Scan for the cell matching the given text and deliver its (x, y) coordinate at center. 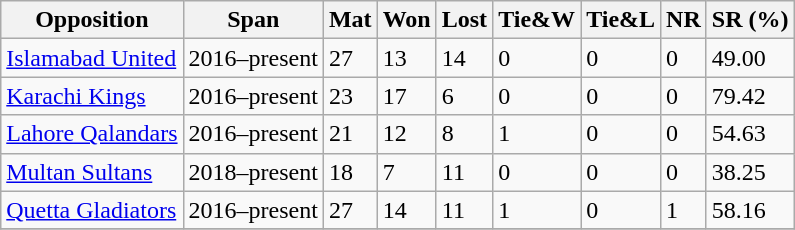
SR (%) (750, 20)
13 (406, 58)
58.16 (750, 210)
Span (253, 20)
Tie&W (537, 20)
12 (406, 134)
8 (464, 134)
49.00 (750, 58)
Tie&L (621, 20)
Lost (464, 20)
Mat (350, 20)
21 (350, 134)
Islamabad United (92, 58)
17 (406, 96)
6 (464, 96)
23 (350, 96)
Multan Sultans (92, 172)
Karachi Kings (92, 96)
2018–present (253, 172)
Lahore Qalandars (92, 134)
38.25 (750, 172)
Won (406, 20)
NR (684, 20)
7 (406, 172)
Quetta Gladiators (92, 210)
54.63 (750, 134)
Opposition (92, 20)
18 (350, 172)
79.42 (750, 96)
